Provide the [x, y] coordinate of the cell's center where the given text is located.  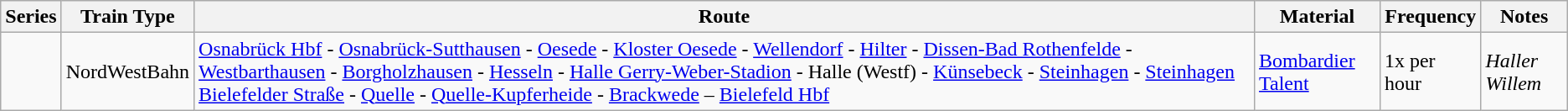
1x per hour [1431, 71]
Material [1318, 17]
Route [725, 17]
Series [31, 17]
NordWestBahn [127, 71]
Train Type [127, 17]
Frequency [1431, 17]
Notes [1524, 17]
Haller Willem [1524, 71]
Bombardier Talent [1318, 71]
